Search for the cell housing the specified text and yield its (x, y) center coordinate. 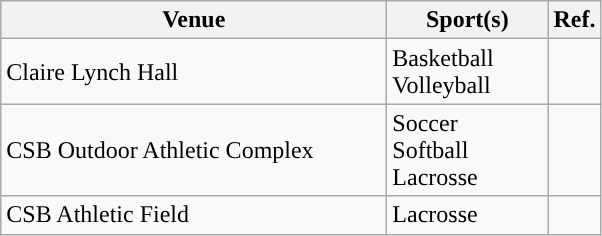
Sport(s) (468, 20)
Venue (194, 20)
CSB Athletic Field (194, 215)
Lacrosse (468, 215)
Ref. (574, 20)
CSB Outdoor Athletic Complex (194, 150)
Claire Lynch Hall (194, 72)
Soccer Softball Lacrosse (468, 150)
Basketball Volleyball (468, 72)
